Capture the cell that displays the provided text and extract its (x, y) central coordinate. 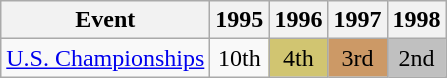
1997 (358, 20)
Event (106, 20)
2nd (416, 58)
10th (240, 58)
1995 (240, 20)
1996 (298, 20)
U.S. Championships (106, 58)
1998 (416, 20)
4th (298, 58)
3rd (358, 58)
